From the cell containing the given text, extract its center point as (X, Y) coordinate. 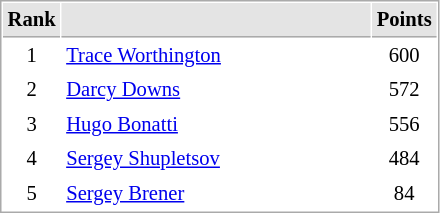
Sergey Brener (216, 194)
556 (404, 124)
572 (404, 90)
Points (404, 20)
4 (32, 158)
Hugo Bonatti (216, 124)
484 (404, 158)
2 (32, 90)
3 (32, 124)
Trace Worthington (216, 56)
Rank (32, 20)
1 (32, 56)
84 (404, 194)
5 (32, 194)
Darcy Downs (216, 90)
Sergey Shupletsov (216, 158)
600 (404, 56)
